Pinpoint the cell where the given text exists, returning its (X, Y) midpoint coordinate. 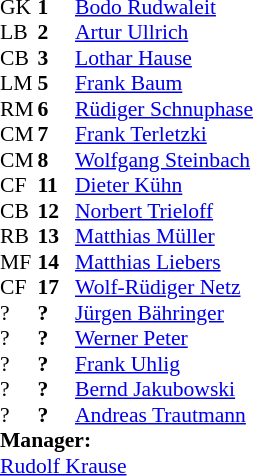
Frank Terletzki (164, 135)
6 (57, 109)
Frank Baum (164, 83)
Andreas Trautmann (164, 415)
MF (19, 262)
Manager: (126, 441)
11 (57, 185)
Matthias Müller (164, 237)
2 (57, 33)
RM (19, 109)
Dieter Kühn (164, 185)
LM (19, 83)
7 (57, 135)
Rüdiger Schnuphase (164, 109)
5 (57, 83)
Artur Ullrich (164, 33)
13 (57, 237)
3 (57, 58)
17 (57, 287)
14 (57, 262)
RB (19, 237)
8 (57, 160)
Matthias Liebers (164, 262)
LB (19, 33)
Lothar Hause (164, 58)
12 (57, 211)
Jürgen Bähringer (164, 313)
Frank Uhlig (164, 364)
Norbert Trieloff (164, 211)
Wolfgang Steinbach (164, 160)
Wolf-Rüdiger Netz (164, 287)
Bernd Jakubowski (164, 389)
Werner Peter (164, 339)
